Return the [x, y] coordinate for the center point of the cell that contains the specified text.  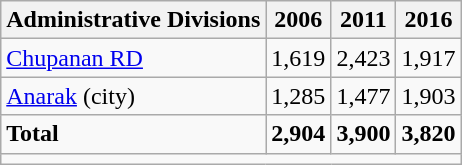
Total [134, 134]
3,900 [364, 134]
1,285 [298, 96]
1,477 [364, 96]
1,619 [298, 58]
1,917 [428, 58]
2006 [298, 20]
2,904 [298, 134]
1,903 [428, 96]
2011 [364, 20]
Chupanan RD [134, 58]
2016 [428, 20]
3,820 [428, 134]
2,423 [364, 58]
Anarak (city) [134, 96]
Administrative Divisions [134, 20]
